Return the [x, y] coordinate for the center point of the cell that contains the specified text.  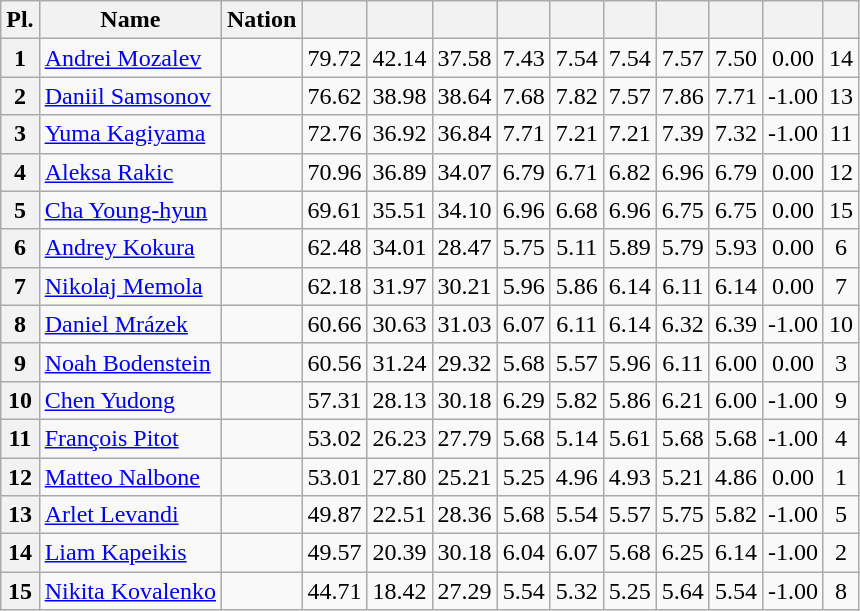
49.57 [334, 553]
26.23 [400, 438]
Andrei Mozalev [130, 58]
36.92 [400, 134]
Daniel Mrázek [130, 324]
53.02 [334, 438]
5.21 [682, 477]
5.11 [576, 248]
38.98 [400, 96]
Nikolaj Memola [130, 286]
57.31 [334, 400]
6.82 [630, 172]
Aleksa Rakic [130, 172]
6.29 [524, 400]
7.86 [682, 96]
7.43 [524, 58]
5.64 [682, 591]
69.61 [334, 210]
7.82 [576, 96]
27.80 [400, 477]
62.18 [334, 286]
5.93 [736, 248]
5.61 [630, 438]
70.96 [334, 172]
Liam Kapeikis [130, 553]
29.32 [464, 362]
6.71 [576, 172]
60.66 [334, 324]
5.14 [576, 438]
37.58 [464, 58]
7.68 [524, 96]
34.10 [464, 210]
Nation [262, 20]
18.42 [400, 591]
4.93 [630, 477]
6.25 [682, 553]
Pl. [20, 20]
25.21 [464, 477]
6.32 [682, 324]
72.76 [334, 134]
34.01 [400, 248]
31.24 [400, 362]
Nikita Kovalenko [130, 591]
6.21 [682, 400]
42.14 [400, 58]
6.39 [736, 324]
Matteo Nalbone [130, 477]
Daniil Samsonov [130, 96]
François Pitot [130, 438]
27.79 [464, 438]
22.51 [400, 515]
62.48 [334, 248]
6.68 [576, 210]
49.87 [334, 515]
31.97 [400, 286]
60.56 [334, 362]
Chen Yudong [130, 400]
20.39 [400, 553]
76.62 [334, 96]
4.96 [576, 477]
31.03 [464, 324]
5.89 [630, 248]
5.32 [576, 591]
36.89 [400, 172]
53.01 [334, 477]
79.72 [334, 58]
38.64 [464, 96]
30.21 [464, 286]
35.51 [400, 210]
4.86 [736, 477]
7.39 [682, 134]
Cha Young-hyun [130, 210]
27.29 [464, 591]
6.04 [524, 553]
Noah Bodenstein [130, 362]
7.32 [736, 134]
28.36 [464, 515]
Yuma Kagiyama [130, 134]
Arlet Levandi [130, 515]
36.84 [464, 134]
34.07 [464, 172]
5.79 [682, 248]
30.63 [400, 324]
Andrey Kokura [130, 248]
28.47 [464, 248]
Name [130, 20]
28.13 [400, 400]
7.50 [736, 58]
44.71 [334, 591]
